For the text-containing cell, return its midpoint in [x, y] coordinate format. 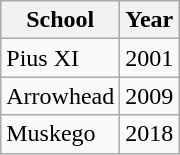
Pius XI [60, 58]
2009 [150, 96]
School [60, 20]
2018 [150, 134]
Year [150, 20]
2001 [150, 58]
Muskego [60, 134]
Arrowhead [60, 96]
